Provide the (x, y) coordinate of the cell's center where the given text is located.  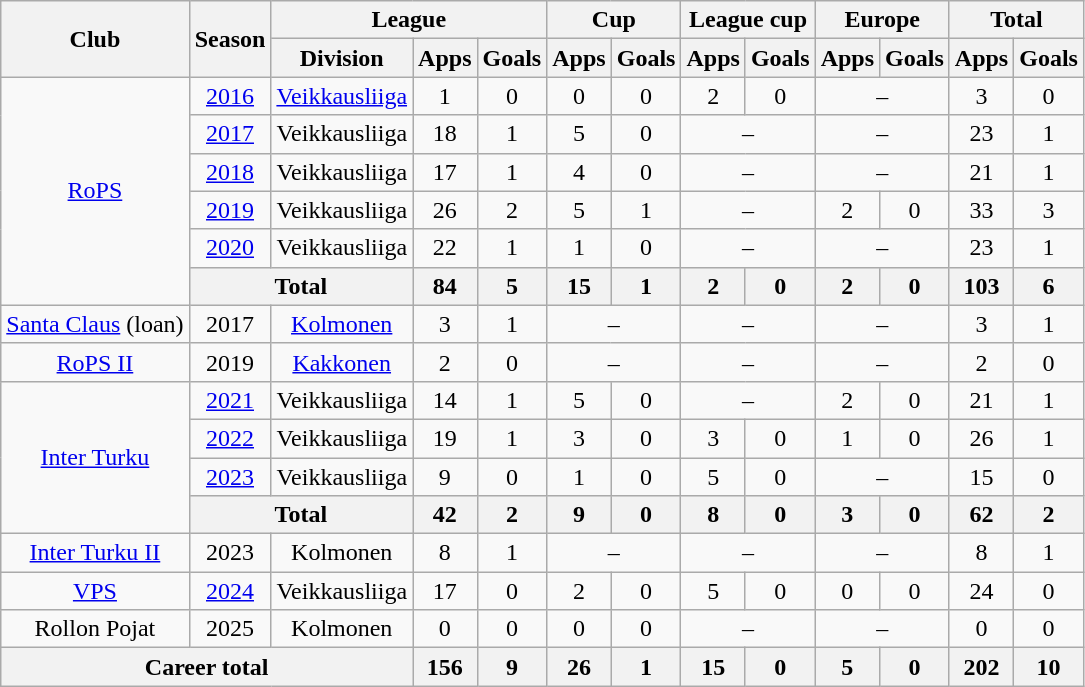
Europe (882, 20)
2016 (230, 96)
League (409, 20)
Inter Turku (95, 457)
2018 (230, 172)
42 (445, 515)
Kakkonen (342, 362)
Santa Claus (loan) (95, 324)
22 (445, 248)
RoPS II (95, 362)
156 (445, 667)
103 (981, 286)
Season (230, 39)
2022 (230, 438)
10 (1049, 667)
Career total (207, 667)
Inter Turku II (95, 553)
Rollon Pojat (95, 629)
RoPS (95, 191)
202 (981, 667)
2021 (230, 400)
62 (981, 515)
18 (445, 134)
2025 (230, 629)
84 (445, 286)
33 (981, 210)
14 (445, 400)
4 (579, 172)
2020 (230, 248)
League cup (748, 20)
Club (95, 39)
VPS (95, 591)
19 (445, 438)
2024 (230, 591)
6 (1049, 286)
Cup (614, 20)
Division (342, 58)
24 (981, 591)
